Determine the [x, y] coordinate at the center of the cell enclosing the given text.  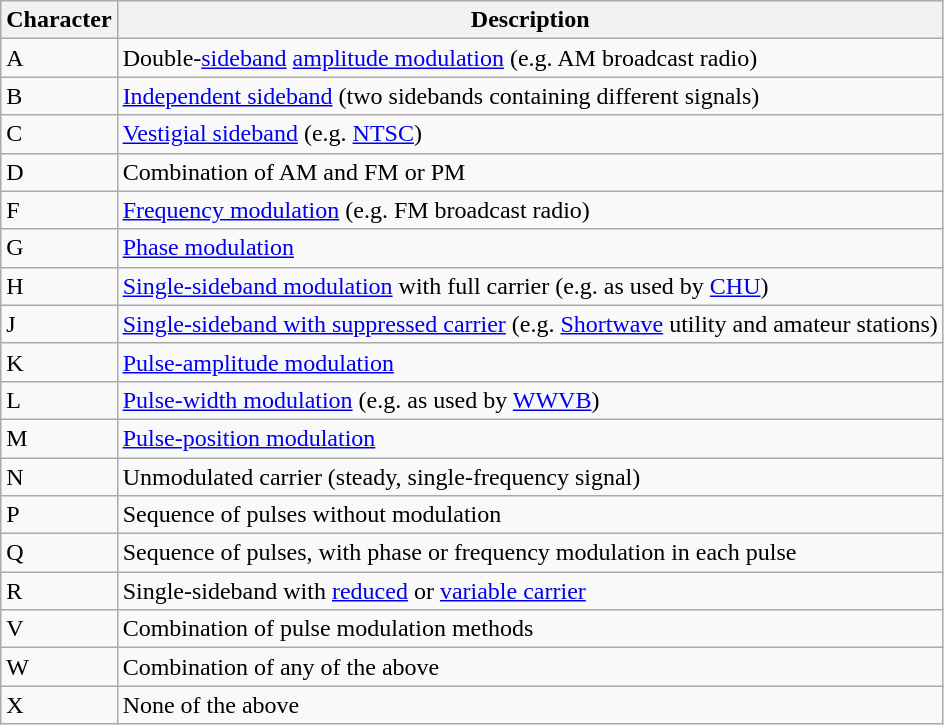
P [59, 515]
A [59, 58]
Independent sideband (two sidebands containing different signals) [530, 96]
M [59, 438]
Pulse-width modulation (e.g. as used by WWVB) [530, 400]
Description [530, 20]
Character [59, 20]
Q [59, 553]
B [59, 96]
V [59, 629]
J [59, 324]
Combination of AM and FM or PM [530, 172]
G [59, 248]
X [59, 705]
Single-sideband modulation with full carrier (e.g. as used by CHU) [530, 286]
Single-sideband with suppressed carrier (e.g. Shortwave utility and amateur stations) [530, 324]
Combination of pulse modulation methods [530, 629]
Double-sideband amplitude modulation (e.g. AM broadcast radio) [530, 58]
Frequency modulation (e.g. FM broadcast radio) [530, 210]
None of the above [530, 705]
Unmodulated carrier (steady, single-frequency signal) [530, 477]
Phase modulation [530, 248]
Single-sideband with reduced or variable carrier [530, 591]
F [59, 210]
W [59, 667]
D [59, 172]
Vestigial sideband (e.g. NTSC) [530, 134]
Pulse-amplitude modulation [530, 362]
L [59, 400]
Sequence of pulses, with phase or frequency modulation in each pulse [530, 553]
Pulse-position modulation [530, 438]
N [59, 477]
Combination of any of the above [530, 667]
H [59, 286]
R [59, 591]
K [59, 362]
Sequence of pulses without modulation [530, 515]
C [59, 134]
